Detect which cell encompasses the target text, then output its (x, y) center coordinate. 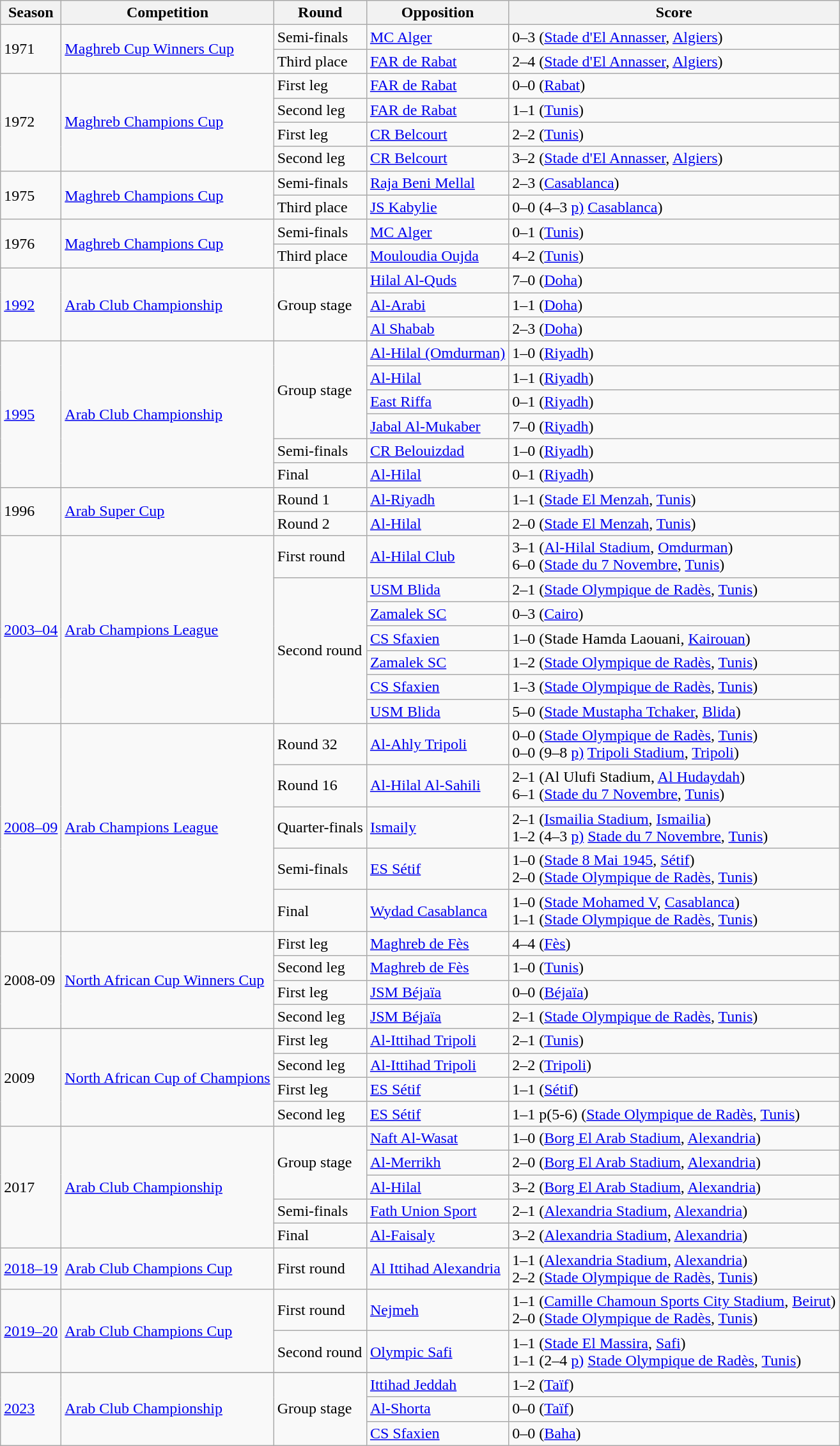
Round 32 (320, 744)
0–0 (4–3 p) Casablanca) (674, 207)
2008-09 (31, 980)
Score (674, 13)
2–3 (Doha) (674, 329)
Al-Hilal (Omdurman) (437, 354)
1–1 p(5-6) (Stade Olympique de Radès, Tunis) (674, 1114)
Al Shabab (437, 329)
Al-Merrikh (437, 1162)
Ismaily (437, 827)
Hilal Al-Quds (437, 280)
2–4 (Stade d'El Annasser, Algiers) (674, 61)
7–0 (Doha) (674, 280)
1–1 (Doha) (674, 305)
3–1 (Al-Hilal Stadium, Omdurman)6–0 (Stade du 7 Novembre, Tunis) (674, 556)
4–2 (Tunis) (674, 256)
1–2 (Stade Olympique de Radès, Tunis) (674, 662)
2–1 (Ismailia Stadium, Ismailia)1–2 (4–3 p) Stade du 7 Novembre, Tunis) (674, 827)
Olympic Safi (437, 1351)
2–2 (Tunis) (674, 134)
1–0 (Stade Hamda Laouani, Kairouan) (674, 638)
1996 (31, 511)
7–0 (Riyadh) (674, 426)
Fath Union Sport (437, 1211)
1–1 (Stade El Massira, Safi)1–1 (2–4 p) Stade Olympique de Radès, Tunis) (674, 1351)
1972 (31, 122)
3–2 (Borg El Arab Stadium, Alexandria) (674, 1187)
North African Cup of Champions (167, 1077)
2003–04 (31, 629)
Nejmeh (437, 1310)
North African Cup Winners Cup (167, 980)
1–0 (Stade Mohamed V, Casablanca)1–1 (Stade Olympique de Radès, Tunis) (674, 910)
Al-Hilal Al-Sahili (437, 786)
Al-Riyadh (437, 499)
Round 1 (320, 499)
1–1 (Tunis) (674, 110)
Al-Arabi (437, 305)
0–0 (Stade Olympique de Radès, Tunis)0–0 (9–8 p) Tripoli Stadium, Tripoli) (674, 744)
5–0 (Stade Mustapha Tchaker, Blida) (674, 711)
Naft Al-Wasat (437, 1138)
1976 (31, 244)
1–1 (Stade El Menzah, Tunis) (674, 499)
JS Kabylie (437, 207)
0–0 (Baha) (674, 1433)
Arab Super Cup (167, 511)
3–2 (Alexandria Stadium, Alexandria) (674, 1236)
0–1 (Tunis) (674, 231)
2–0 (Stade El Menzah, Tunis) (674, 524)
2009 (31, 1077)
Al-Ahly Tripoli (437, 744)
2–1 (Al Ulufi Stadium, Al Hudaydah)6–1 (Stade du 7 Novembre, Tunis) (674, 786)
1–3 (Stade Olympique de Radès, Tunis) (674, 687)
1–1 (Riyadh) (674, 378)
CR Belouizdad (437, 451)
1–1 (Sétif) (674, 1089)
1–0 (Tunis) (674, 968)
2008–09 (31, 827)
1–0 (Borg El Arab Stadium, Alexandria) (674, 1138)
Round 16 (320, 786)
2018–19 (31, 1268)
2–3 (Casablanca) (674, 183)
2017 (31, 1186)
Quarter-finals (320, 827)
Round (320, 13)
Al Ittihad Alexandria (437, 1268)
Maghreb Cup Winners Cup (167, 49)
0–0 (Taïf) (674, 1409)
Wydad Casablanca (437, 910)
1992 (31, 304)
Competition (167, 13)
Al-Shorta (437, 1409)
2023 (31, 1409)
4–4 (Fès) (674, 944)
0–3 (Stade d'El Annasser, Algiers) (674, 37)
Jabal Al-Mukaber (437, 426)
0–3 (Cairo) (674, 614)
0–0 (Béjaïa) (674, 992)
1971 (31, 49)
Al-Faisaly (437, 1236)
1–0 (Stade 8 Mai 1945, Sétif)2–0 (Stade Olympique de Radès, Tunis) (674, 869)
Al-Hilal Club (437, 556)
East Riffa (437, 402)
Raja Beni Mellal (437, 183)
1–1 (Alexandria Stadium, Alexandria)2–2 (Stade Olympique de Radès, Tunis) (674, 1268)
3–2 (Stade d'El Annasser, Algiers) (674, 159)
1995 (31, 414)
2–0 (Borg El Arab Stadium, Alexandria) (674, 1162)
0–0 (Rabat) (674, 86)
1975 (31, 195)
1–1 (Camille Chamoun Sports City Stadium, Beirut)2–0 (Stade Olympique de Radès, Tunis) (674, 1310)
2–2 (Tripoli) (674, 1065)
Opposition (437, 13)
2019–20 (31, 1331)
2–1 (Alexandria Stadium, Alexandria) (674, 1211)
2–1 (Tunis) (674, 1041)
1–2 (Taïf) (674, 1385)
Round 2 (320, 524)
Mouloudia Oujda (437, 256)
Ittihad Jeddah (437, 1385)
Season (31, 13)
